Output the (x, y) coordinate of the center of the cell containing the given text.  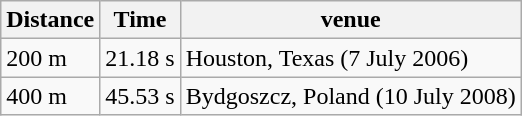
21.18 s (140, 58)
45.53 s (140, 96)
Distance (50, 20)
Time (140, 20)
Bydgoszcz, Poland (10 July 2008) (350, 96)
venue (350, 20)
Houston, Texas (7 July 2006) (350, 58)
400 m (50, 96)
200 m (50, 58)
